Locate the cell with the specified text and output its (x, y) center coordinate. 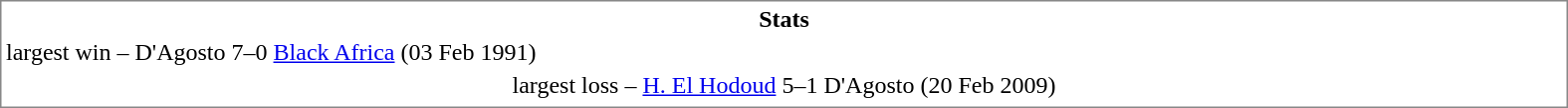
largest win – D'Agosto 7–0 Black Africa (03 Feb 1991) (784, 53)
Stats (784, 19)
largest loss – H. El Hodoud 5–1 D'Agosto (20 Feb 2009) (784, 85)
